Search for the cell housing the specified text and yield its [x, y] center coordinate. 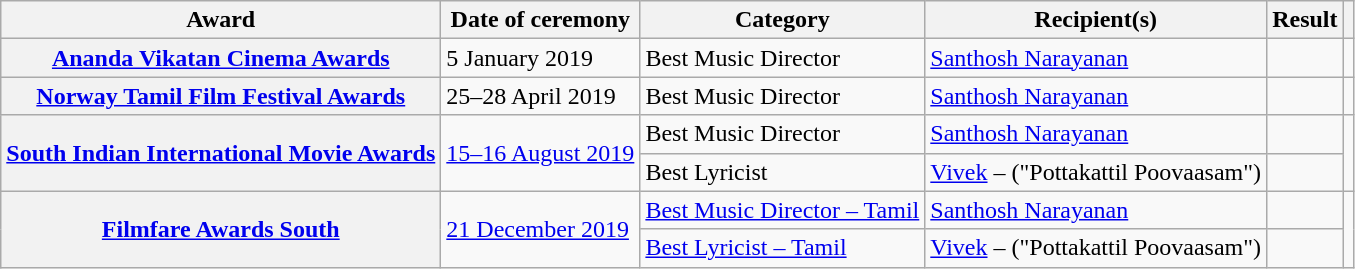
Best Lyricist – Tamil [782, 248]
Award [221, 20]
Result [1305, 20]
Recipient(s) [1096, 20]
15–16 August 2019 [540, 153]
Ananda Vikatan Cinema Awards [221, 58]
Best Music Director – Tamil [782, 210]
Category [782, 20]
21 December 2019 [540, 229]
Best Lyricist [782, 172]
South Indian International Movie Awards [221, 153]
Filmfare Awards South [221, 229]
5 January 2019 [540, 58]
Date of ceremony [540, 20]
25–28 April 2019 [540, 96]
Norway Tamil Film Festival Awards [221, 96]
